Return (x, y) of the center of cell containing provided text 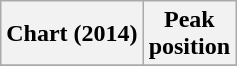
Peakposition (189, 34)
Chart (2014) (72, 34)
